Provide the [X, Y] coordinate of the cell's center where the given text is located.  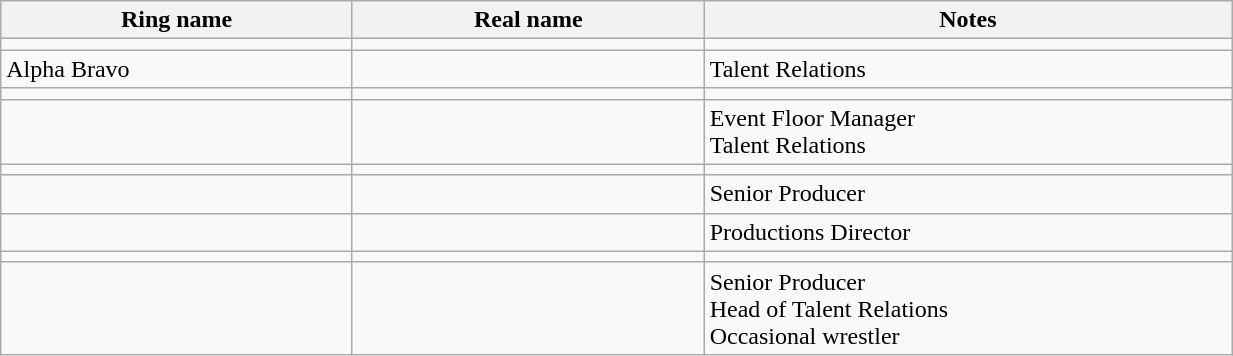
Event Floor Manager Talent Relations [968, 132]
Talent Relations [968, 69]
Real name [528, 20]
Ring name [177, 20]
Senior Producer [968, 194]
Senior ProducerHead of Talent RelationsOccasional wrestler [968, 308]
Productions Director [968, 232]
Alpha Bravo [177, 69]
Notes [968, 20]
